Return the (x, y) coordinate for the center point of the cell that contains the specified text.  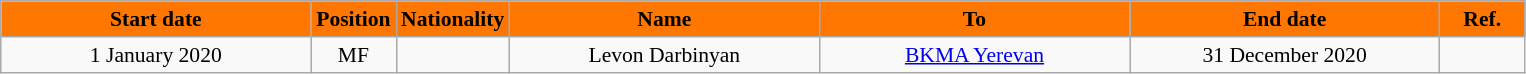
Nationality (452, 19)
Levon Darbinyan (664, 55)
MF (354, 55)
Name (664, 19)
31 December 2020 (1285, 55)
1 January 2020 (156, 55)
Position (354, 19)
To (974, 19)
Start date (156, 19)
End date (1285, 19)
Ref. (1482, 19)
BKMA Yerevan (974, 55)
